Detect which cell encompasses the target text, then output its (X, Y) center coordinate. 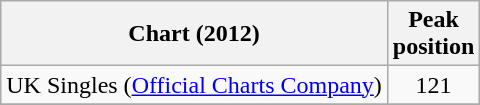
UK Singles (Official Charts Company) (194, 85)
121 (433, 85)
Chart (2012) (194, 34)
Peakposition (433, 34)
